Detect which cell encompasses the target text, then output its [x, y] center coordinate. 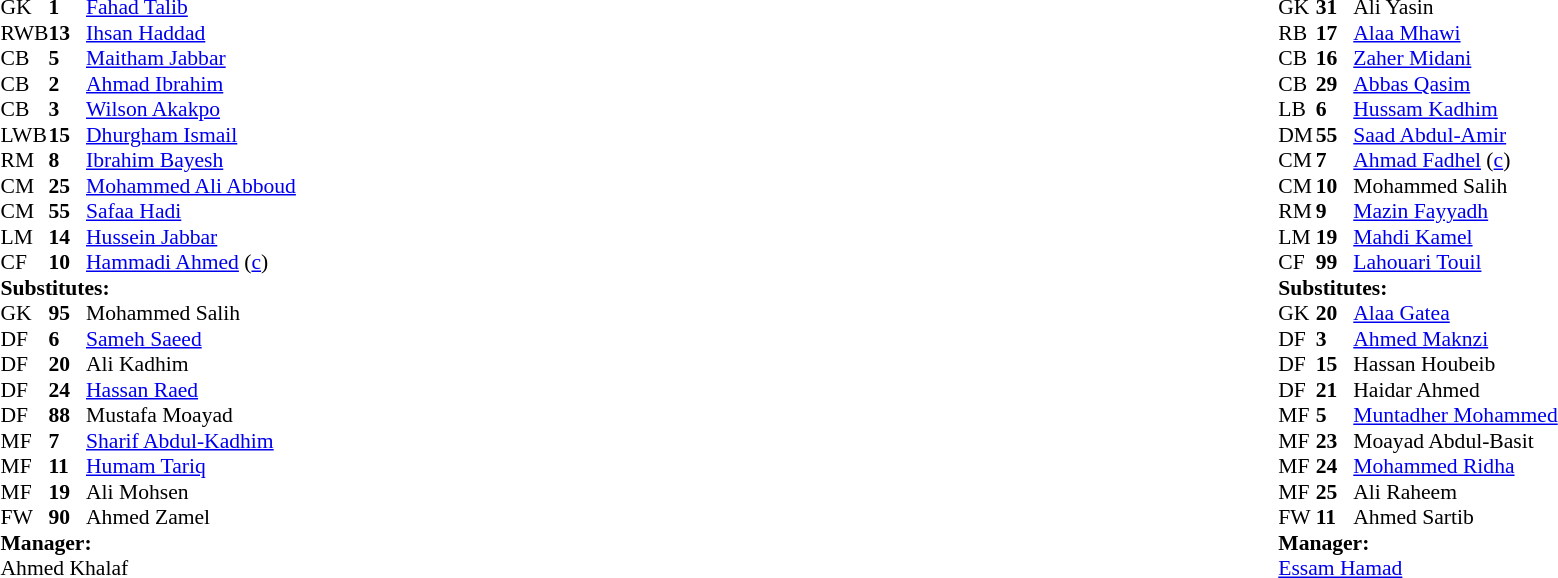
9 [1335, 211]
Moayad Abdul-Basit [1455, 441]
Ahmad Ibrahim [191, 84]
Abbas Qasim [1455, 84]
21 [1335, 390]
Zaher Midani [1455, 59]
Saad Abdul-Amir [1455, 135]
Ahmed Sartib [1455, 517]
Mazin Fayyadh [1455, 211]
Hussein Jabbar [191, 237]
Ibrahim Bayesh [191, 161]
2 [67, 84]
Muntadher Mohammed [1455, 415]
16 [1335, 59]
RWB [24, 33]
88 [67, 415]
Sharif Abdul-Kadhim [191, 441]
Hassan Raed [191, 390]
13 [67, 33]
Hammadi Ahmed (c) [191, 263]
Mohammed Ali Abboud [191, 186]
Ahmed Maknzi [1455, 339]
Hassan Houbeib [1455, 365]
Maitham Jabbar [191, 59]
Hussam Kadhim [1455, 109]
Dhurgham Ismail [191, 135]
Sameh Saeed [191, 339]
23 [1335, 441]
Alaa Mhawi [1455, 33]
Mohammed Ridha [1455, 467]
LB [1297, 109]
Ahmed Zamel [191, 517]
RB [1297, 33]
Ali Mohsen [191, 492]
Wilson Akakpo [191, 109]
99 [1335, 263]
95 [67, 313]
14 [67, 237]
Safaa Hadi [191, 211]
Ali Raheem [1455, 492]
Lahouari Touil [1455, 263]
Humam Tariq [191, 467]
90 [67, 517]
DM [1297, 135]
LWB [24, 135]
Ali Kadhim [191, 365]
Mahdi Kamel [1455, 237]
Alaa Gatea [1455, 313]
29 [1335, 84]
17 [1335, 33]
Mustafa Moayad [191, 415]
Haidar Ahmed [1455, 390]
Ihsan Haddad [191, 33]
Ahmad Fadhel (c) [1455, 161]
8 [67, 161]
